Scan for the cell matching the given text and deliver its [x, y] coordinate at center. 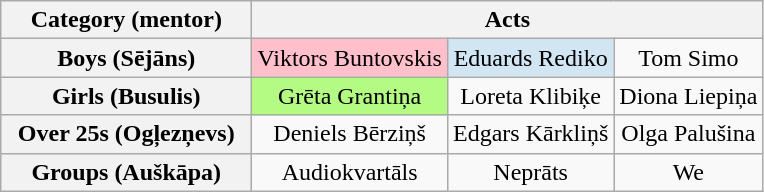
Tom Simo [688, 58]
Audiokvartāls [350, 172]
Groups (Auškāpa) [126, 172]
Edgars Kārkliņš [530, 134]
Category (mentor) [126, 20]
Olga Palušina [688, 134]
Grēta Grantiņa [350, 96]
Boys (Sējāns) [126, 58]
Viktors Buntovskis [350, 58]
Loreta Klibiķe [530, 96]
Eduards Rediko [530, 58]
Diona Liepiņa [688, 96]
Neprāts [530, 172]
We [688, 172]
Deniels Bērziņš [350, 134]
Over 25s (Ogļezņevs) [126, 134]
Acts [508, 20]
Girls (Busulis) [126, 96]
